From the cell containing the given text, extract its center point as (x, y) coordinate. 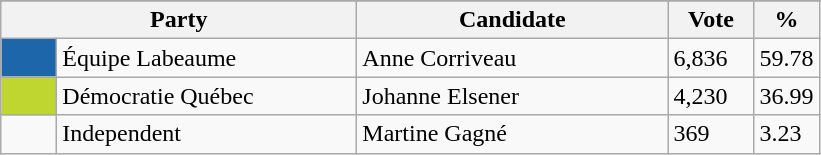
369 (711, 134)
6,836 (711, 58)
Vote (711, 20)
Anne Corriveau (512, 58)
Martine Gagné (512, 134)
Candidate (512, 20)
3.23 (786, 134)
Johanne Elsener (512, 96)
36.99 (786, 96)
% (786, 20)
4,230 (711, 96)
59.78 (786, 58)
Party (179, 20)
Démocratie Québec (207, 96)
Independent (207, 134)
Équipe Labeaume (207, 58)
